Determine the [X, Y] coordinate at the center of the cell enclosing the given text.  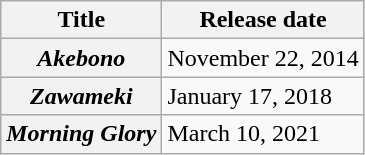
Title [82, 20]
November 22, 2014 [263, 58]
January 17, 2018 [263, 96]
Release date [263, 20]
March 10, 2021 [263, 134]
Zawameki [82, 96]
Morning Glory [82, 134]
Akebono [82, 58]
